Pinpoint the cell where the given text exists, returning its (X, Y) midpoint coordinate. 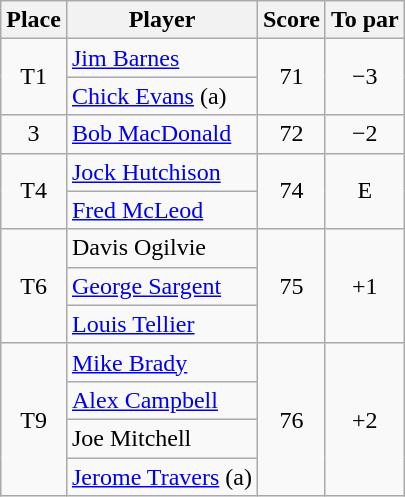
George Sargent (162, 286)
75 (291, 286)
Alex Campbell (162, 400)
+1 (364, 286)
−3 (364, 77)
Davis Ogilvie (162, 248)
Bob MacDonald (162, 134)
3 (34, 134)
−2 (364, 134)
74 (291, 191)
+2 (364, 419)
Place (34, 20)
Jerome Travers (a) (162, 477)
Chick Evans (a) (162, 96)
T9 (34, 419)
T4 (34, 191)
71 (291, 77)
T6 (34, 286)
Score (291, 20)
72 (291, 134)
Player (162, 20)
76 (291, 419)
Louis Tellier (162, 324)
Mike Brady (162, 362)
T1 (34, 77)
Joe Mitchell (162, 438)
Jim Barnes (162, 58)
To par (364, 20)
E (364, 191)
Fred McLeod (162, 210)
Jock Hutchison (162, 172)
